Output the [x, y] coordinate of the center of the cell containing the given text.  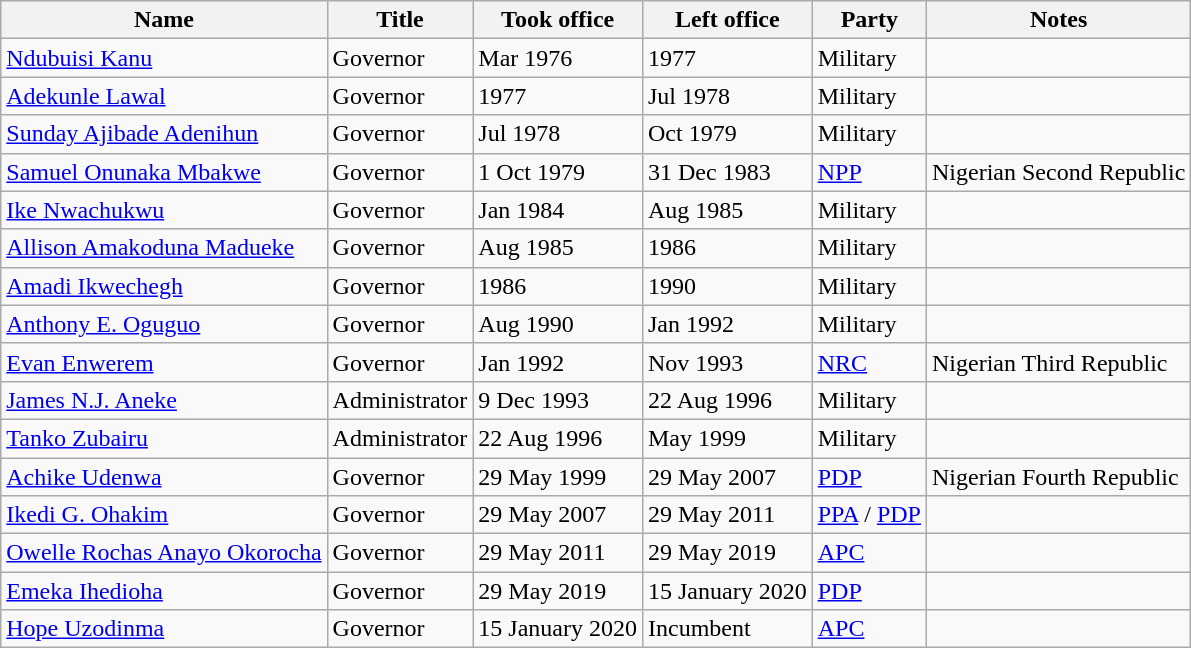
Ndubuisi Kanu [164, 58]
Allison Amakoduna Madueke [164, 248]
Incumbent [727, 629]
NPP [869, 172]
Tanko Zubairu [164, 438]
PPA / PDP [869, 515]
Ikedi G. Ohakim [164, 515]
Mar 1976 [558, 58]
Aug 1990 [558, 324]
Party [869, 20]
Adekunle Lawal [164, 96]
Nigerian Second Republic [1058, 172]
1990 [727, 286]
31 Dec 1983 [727, 172]
May 1999 [727, 438]
Owelle Rochas Anayo Okorocha [164, 553]
Achike Udenwa [164, 477]
Name [164, 20]
Nigerian Fourth Republic [1058, 477]
Jan 1984 [558, 210]
Title [400, 20]
Left office [727, 20]
Hope Uzodinma [164, 629]
NRC [869, 362]
1 Oct 1979 [558, 172]
James N.J. Aneke [164, 400]
Emeka Ihedioha [164, 591]
29 May 1999 [558, 477]
Nigerian Third Republic [1058, 362]
Evan Enwerem [164, 362]
Anthony E. Oguguo [164, 324]
Ike Nwachukwu [164, 210]
Sunday Ajibade Adenihun [164, 134]
9 Dec 1993 [558, 400]
Notes [1058, 20]
Amadi Ikwechegh [164, 286]
Oct 1979 [727, 134]
Samuel Onunaka Mbakwe [164, 172]
Nov 1993 [727, 362]
Took office [558, 20]
